Capture the cell that displays the provided text and extract its (X, Y) central coordinate. 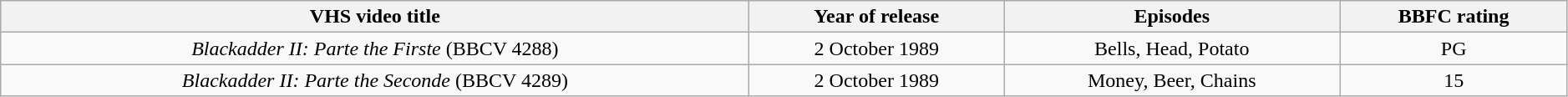
Money, Beer, Chains (1172, 80)
BBFC rating (1454, 17)
PG (1454, 48)
Episodes (1172, 17)
15 (1454, 80)
Bells, Head, Potato (1172, 48)
Blackadder II: Parte the Seconde (BBCV 4289) (375, 80)
Blackadder II: Parte the Firste (BBCV 4288) (375, 48)
Year of release (877, 17)
VHS video title (375, 17)
